From the cell containing the given text, extract its center point as (x, y) coordinate. 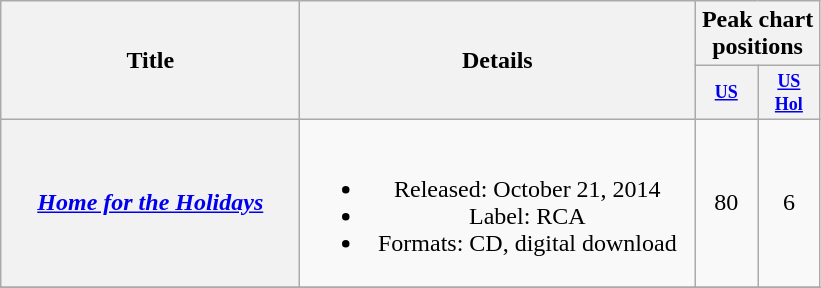
Home for the Holidays (150, 202)
6 (790, 202)
Details (498, 60)
Peak chart positions (758, 34)
Title (150, 60)
80 (726, 202)
Released: October 21, 2014Label: RCAFormats: CD, digital download (498, 202)
USHol (790, 93)
US (726, 93)
